Scan for the cell matching the given text and deliver its [x, y] coordinate at center. 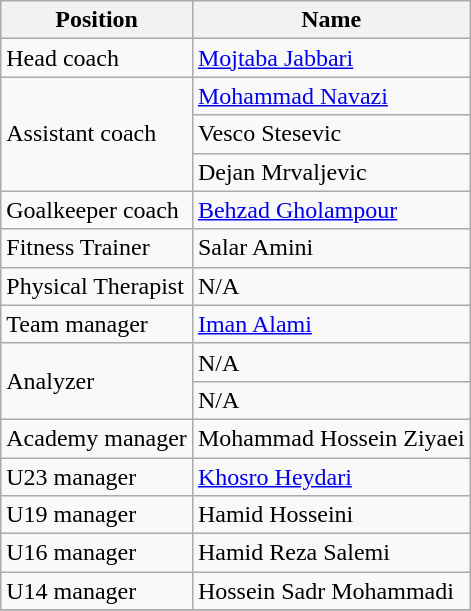
Mojtaba Jabbari [331, 58]
Hossein Sadr Mohammadi [331, 591]
Analyzer [97, 381]
Position [97, 20]
Vesco Stesevic [331, 134]
Behzad Gholampour [331, 210]
Hamid Reza Salemi [331, 553]
U14 manager [97, 591]
Assistant coach [97, 134]
Team manager [97, 324]
U16 manager [97, 553]
U23 manager [97, 477]
Dejan Mrvaljevic [331, 172]
Mohammad Hossein Ziyaei [331, 438]
Iman Alami [331, 324]
Academy manager [97, 438]
Name [331, 20]
Physical Therapist [97, 286]
Fitness Trainer [97, 248]
Khosro Heydari [331, 477]
Mohammad Navazi [331, 96]
U19 manager [97, 515]
Hamid Hosseini [331, 515]
Goalkeeper coach [97, 210]
Head coach [97, 58]
Salar Amini [331, 248]
